From the cell containing the given text, extract its center point as (x, y) coordinate. 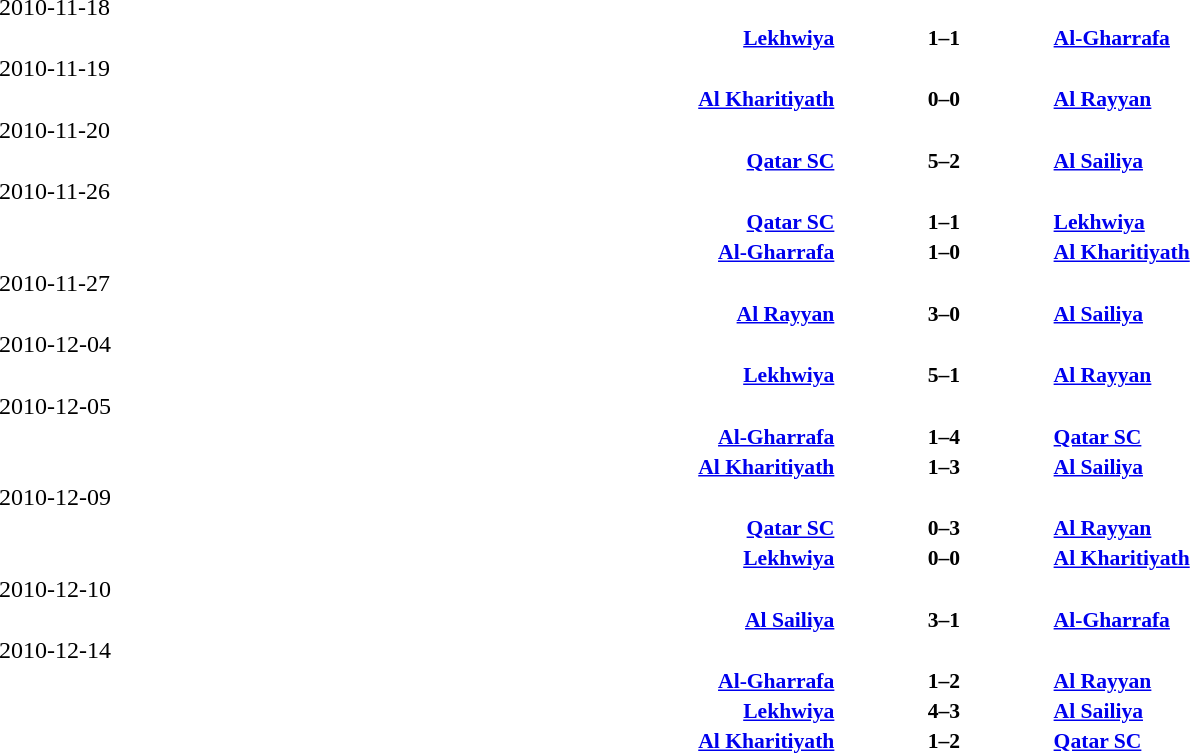
4–3 (944, 711)
1–4 (944, 436)
5–2 (944, 160)
3–0 (944, 314)
0–3 (944, 528)
5–1 (944, 375)
1–2 (944, 681)
3–1 (944, 620)
1–0 (944, 252)
1–3 (944, 466)
